Detect which cell encompasses the target text, then output its (x, y) center coordinate. 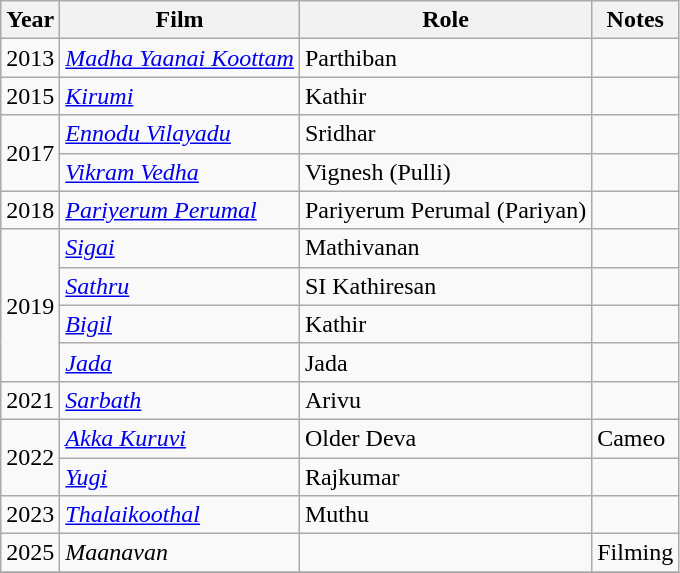
Notes (636, 20)
Role (445, 20)
2015 (30, 96)
Vikram Vedha (180, 172)
Rajkumar (445, 477)
Yugi (180, 477)
Pariyerum Perumal (180, 210)
Arivu (445, 400)
Akka Kuruvi (180, 438)
Cameo (636, 438)
Mathivanan (445, 248)
2023 (30, 515)
2019 (30, 305)
2018 (30, 210)
2013 (30, 58)
Parthiban (445, 58)
Sathru (180, 286)
SI Kathiresan (445, 286)
2022 (30, 457)
Sridhar (445, 134)
Madha Yaanai Koottam (180, 58)
2017 (30, 153)
Filming (636, 553)
Thalaikoothal (180, 515)
Kirumi (180, 96)
Pariyerum Perumal (Pariyan) (445, 210)
Sigai (180, 248)
2021 (30, 400)
Older Deva (445, 438)
Bigil (180, 324)
Vignesh (Pulli) (445, 172)
Muthu (445, 515)
Year (30, 20)
Sarbath (180, 400)
2025 (30, 553)
Film (180, 20)
Maanavan (180, 553)
Ennodu Vilayadu (180, 134)
